Search for the cell housing the specified text and yield its (X, Y) center coordinate. 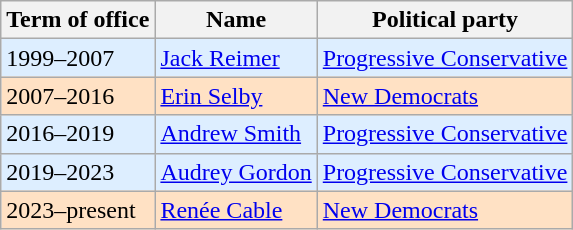
2016–2019 (78, 134)
1999–2007 (78, 58)
Jack Reimer (236, 58)
Name (236, 20)
Political party (445, 20)
2023–present (78, 210)
Andrew Smith (236, 134)
Erin Selby (236, 96)
Renée Cable (236, 210)
Audrey Gordon (236, 172)
Term of office (78, 20)
2007–2016 (78, 96)
2019–2023 (78, 172)
